For the text-containing cell, return its midpoint in (x, y) coordinate format. 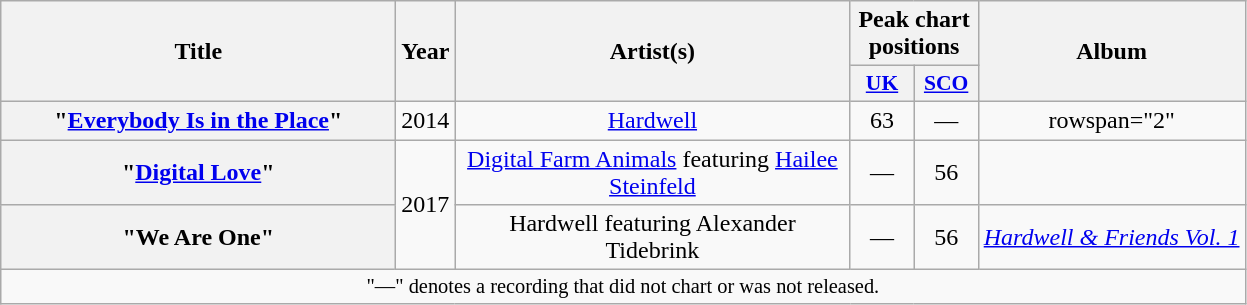
Hardwell featuring Alexander Tidebrink (652, 238)
Digital Farm Animals featuring Hailee Steinfeld (652, 172)
"Digital Love" (198, 172)
2014 (426, 120)
UK (882, 84)
2017 (426, 205)
"We Are One" (198, 238)
Hardwell (652, 120)
Year (426, 52)
63 (882, 120)
Album (1112, 52)
Title (198, 52)
Artist(s) (652, 52)
Peak chart positions (914, 34)
SCO (946, 84)
Hardwell & Friends Vol. 1 (1112, 238)
rowspan="2" (1112, 120)
"—" denotes a recording that did not chart or was not released. (623, 287)
"Everybody Is in the Place" (198, 120)
